Extract the (X, Y) coordinate from the center of the cell holding the provided text.  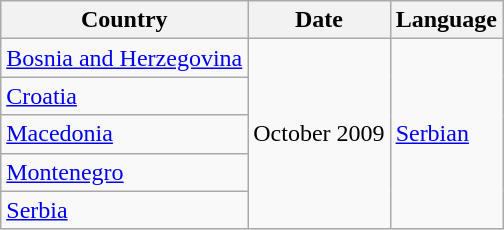
Serbia (124, 210)
Language (446, 20)
Montenegro (124, 172)
Date (319, 20)
Croatia (124, 96)
Bosnia and Herzegovina (124, 58)
Macedonia (124, 134)
October 2009 (319, 134)
Serbian (446, 134)
Country (124, 20)
